Identify which cell holds the provided text, then report its [X, Y] central coordinate. 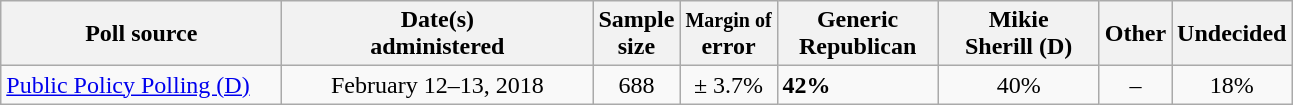
Undecided [1232, 34]
42% [858, 85]
40% [1018, 85]
Other [1135, 34]
688 [636, 85]
Poll source [142, 34]
Margin oferror [728, 34]
GenericRepublican [858, 34]
MikieSherill (D) [1018, 34]
February 12–13, 2018 [438, 85]
Public Policy Polling (D) [142, 85]
± 3.7% [728, 85]
18% [1232, 85]
Samplesize [636, 34]
– [1135, 85]
Date(s)administered [438, 34]
